Find where the given text appears and provide that cell's center as [X, Y] coordinate. 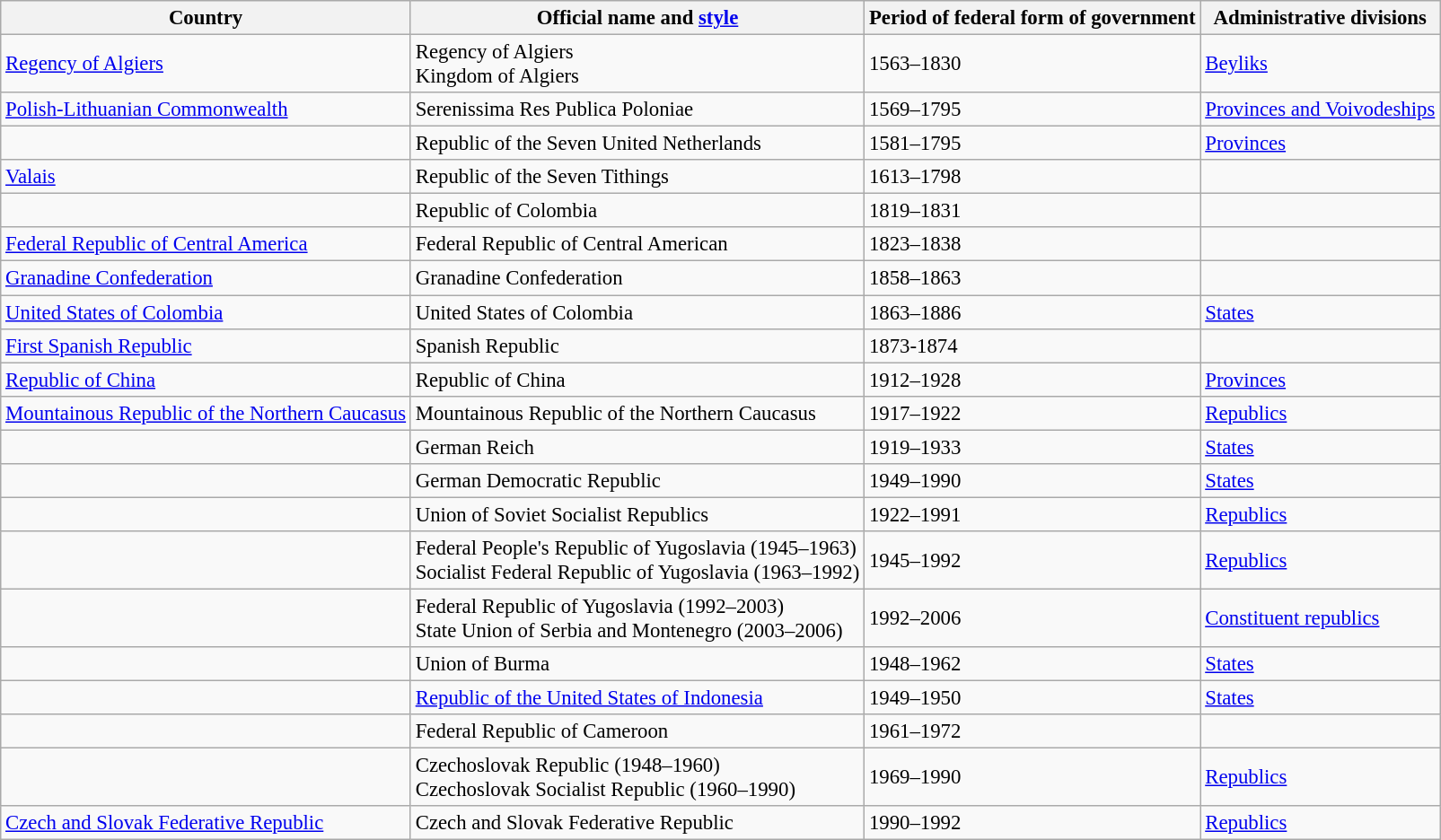
1919–1933 [1032, 447]
Provinces and Voivodeships [1320, 109]
Federal Republic of Central America [206, 245]
Republic of the United States of Indonesia [637, 698]
1990–1992 [1032, 823]
1858–1863 [1032, 278]
1819–1831 [1032, 211]
1922–1991 [1032, 514]
Federal Republic of Central American [637, 245]
German Democratic Republic [637, 481]
1912–1928 [1032, 380]
Polish-Lithuanian Commonwealth [206, 109]
Federal Republic of Cameroon [637, 731]
Republic of the Seven Tithings [637, 177]
1581–1795 [1032, 144]
Regency of AlgiersKingdom of Algiers [637, 65]
1873-1874 [1032, 346]
Valais [206, 177]
Union of Burma [637, 664]
1563–1830 [1032, 65]
Constituent republics [1320, 617]
1613–1798 [1032, 177]
Republic of Colombia [637, 211]
Country [206, 18]
1948–1962 [1032, 664]
Regency of Algiers [206, 65]
Republic of the Seven United Netherlands [637, 144]
1823–1838 [1032, 245]
1969–1990 [1032, 777]
1949–1950 [1032, 698]
First Spanish Republic [206, 346]
Administrative divisions [1320, 18]
1949–1990 [1032, 481]
1569–1795 [1032, 109]
German Reich [637, 447]
1945–1992 [1032, 560]
Period of federal form of government [1032, 18]
Official name and style [637, 18]
1917–1922 [1032, 413]
Beyliks [1320, 65]
1863–1886 [1032, 312]
Federal Republic of Yugoslavia (1992–2003)State Union of Serbia and Montenegro (2003–2006) [637, 617]
Czechoslovak Republic (1948–1960)Czechoslovak Socialist Republic (1960–1990) [637, 777]
Serenissima Res Publica Poloniae [637, 109]
1992–2006 [1032, 617]
Federal People's Republic of Yugoslavia (1945–1963)Socialist Federal Republic of Yugoslavia (1963–1992) [637, 560]
Spanish Republic [637, 346]
1961–1972 [1032, 731]
Union of Soviet Socialist Republics [637, 514]
